Output the [x, y] coordinate of the center of the cell containing the given text.  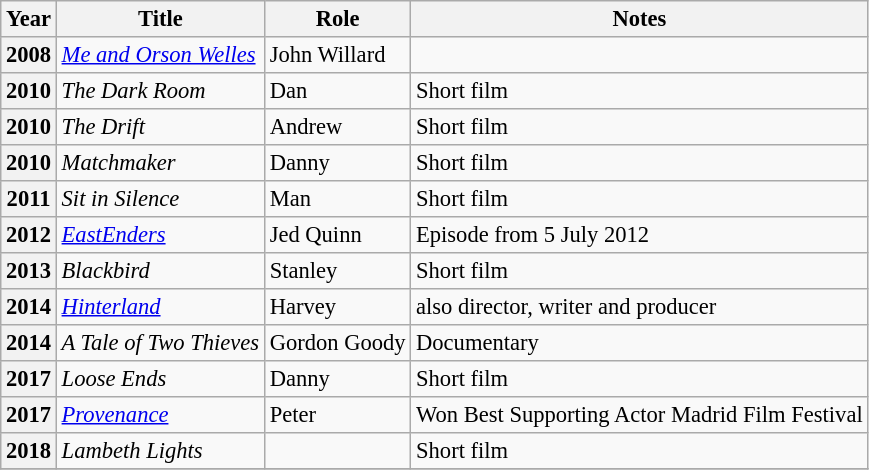
Loose Ends [160, 379]
The Drift [160, 127]
Won Best Supporting Actor Madrid Film Festival [640, 415]
EastEnders [160, 235]
Role [337, 19]
2013 [29, 271]
Provenance [160, 415]
Lambeth Lights [160, 451]
Matchmaker [160, 163]
Episode from 5 July 2012 [640, 235]
Jed Quinn [337, 235]
Year [29, 19]
2012 [29, 235]
2011 [29, 199]
Peter [337, 415]
Blackbird [160, 271]
A Tale of Two Thieves [160, 343]
2008 [29, 55]
Sit in Silence [160, 199]
John Willard [337, 55]
Notes [640, 19]
Title [160, 19]
Hinterland [160, 307]
Stanley [337, 271]
The Dark Room [160, 91]
also director, writer and producer [640, 307]
Man [337, 199]
Me and Orson Welles [160, 55]
2018 [29, 451]
Documentary [640, 343]
Gordon Goody [337, 343]
Dan [337, 91]
Andrew [337, 127]
Harvey [337, 307]
